Identify which cell holds the provided text, then report its (x, y) central coordinate. 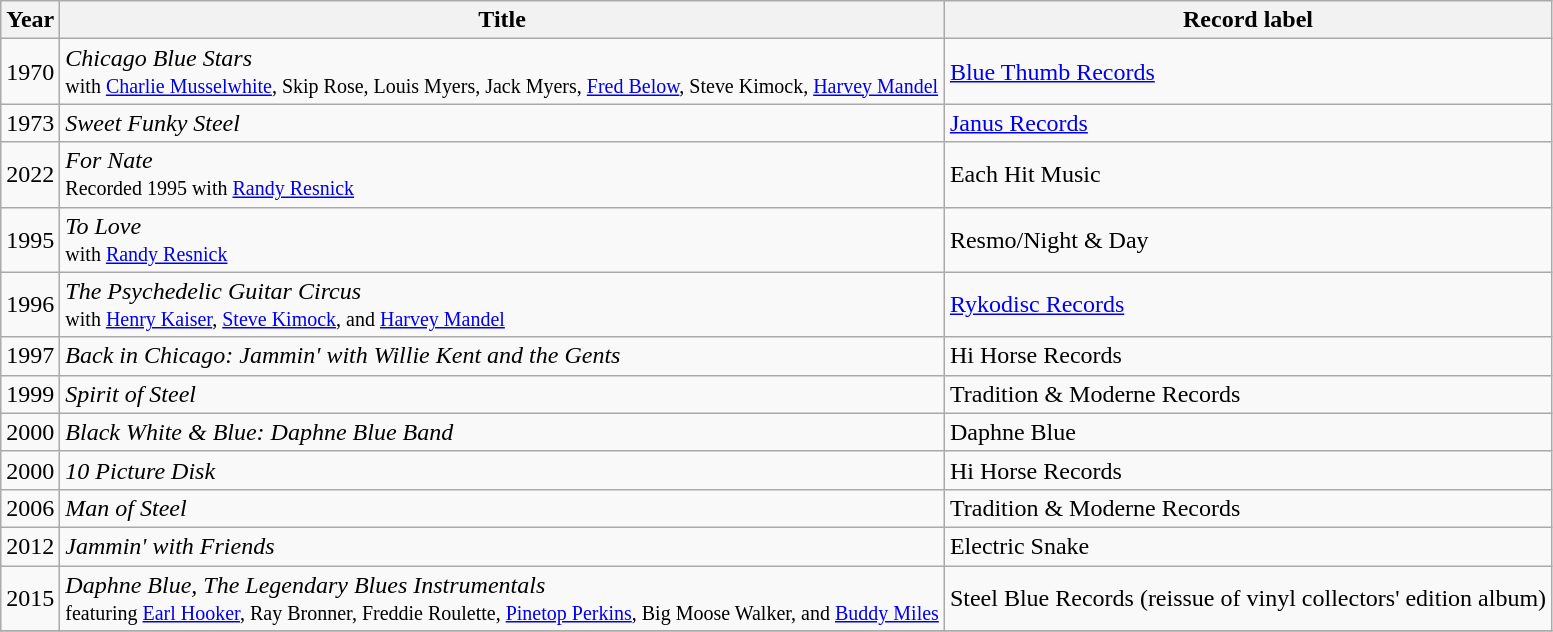
Each Hit Music (1248, 174)
1999 (30, 394)
1973 (30, 123)
Daphne Blue (1248, 432)
Title (502, 20)
Spirit of Steel (502, 394)
1995 (30, 240)
Electric Snake (1248, 546)
1996 (30, 304)
10 Picture Disk (502, 470)
Chicago Blue Stars with Charlie Musselwhite, Skip Rose, Louis Myers, Jack Myers, Fred Below, Steve Kimock, Harvey Mandel (502, 72)
Janus Records (1248, 123)
Jammin' with Friends (502, 546)
Blue Thumb Records (1248, 72)
1970 (30, 72)
Steel Blue Records (reissue of vinyl collectors' edition album) (1248, 598)
1997 (30, 356)
2012 (30, 546)
2006 (30, 508)
Record label (1248, 20)
To Lovewith Randy Resnick (502, 240)
2015 (30, 598)
Year (30, 20)
2022 (30, 174)
The Psychedelic Guitar Circuswith Henry Kaiser, Steve Kimock, and Harvey Mandel (502, 304)
Resmo/Night & Day (1248, 240)
Man of Steel (502, 508)
Back in Chicago: Jammin' with Willie Kent and the Gents (502, 356)
Sweet Funky Steel (502, 123)
Black White & Blue: Daphne Blue Band (502, 432)
For NateRecorded 1995 with Randy Resnick (502, 174)
Rykodisc Records (1248, 304)
